Output the (x, y) coordinate of the center of the cell containing the given text.  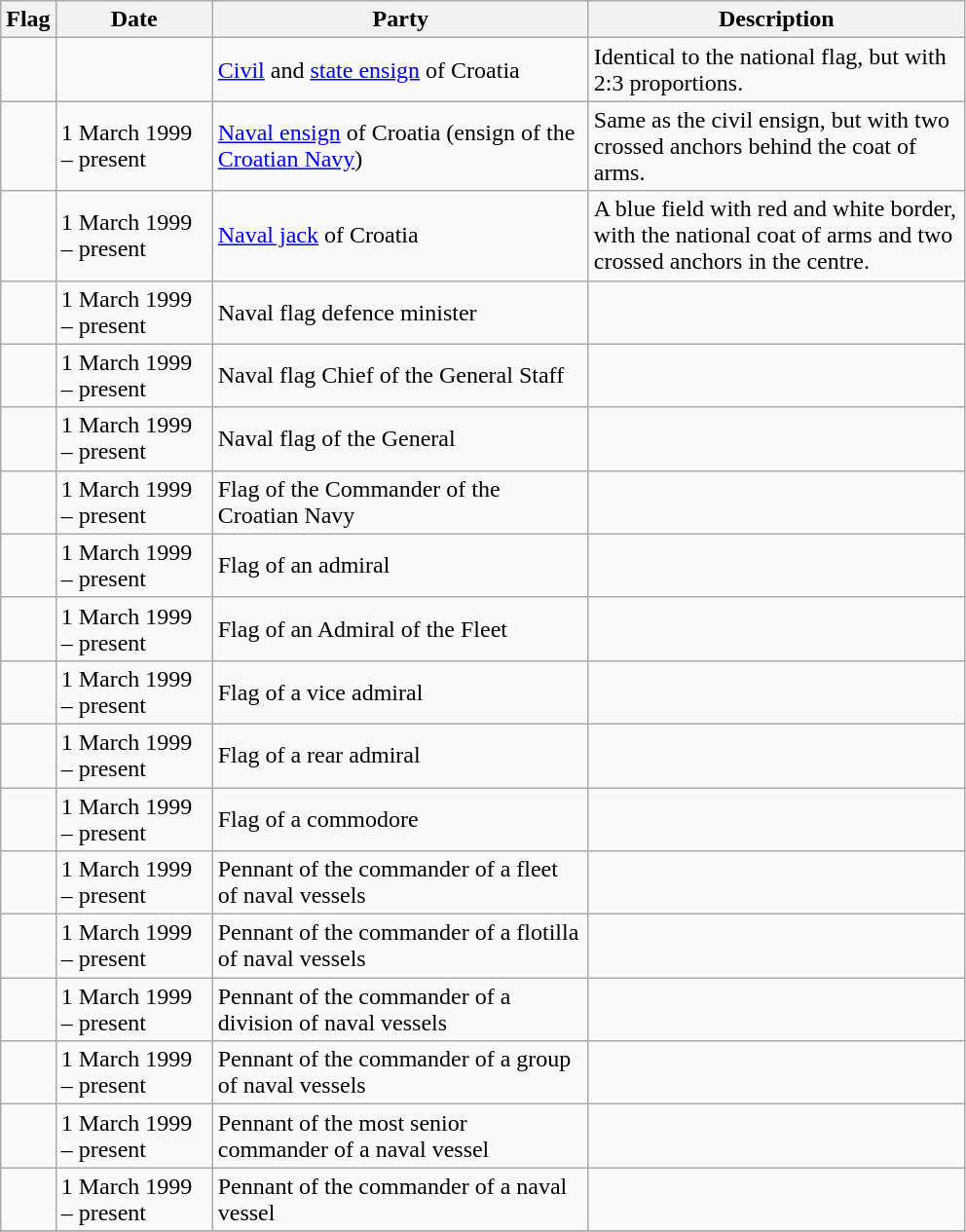
Naval jack of Croatia (400, 236)
Flag of an admiral (400, 565)
Description (776, 19)
Pennant of the commander of a naval vessel (400, 1200)
Naval ensign of Croatia (ensign of the Croatian Navy) (400, 146)
Flag of the Commander of the Croatian Navy (400, 503)
A blue field with red and white border, with the national coat of arms and two crossed anchors in the centre. (776, 236)
Naval flag of the General (400, 438)
Flag of an Admiral of the Fleet (400, 629)
Naval flag defence minister (400, 312)
Naval flag Chief of the General Staff (400, 376)
Pennant of the commander of a division of naval vessels (400, 1009)
Flag of a commodore (400, 818)
Pennant of the commander of a flotilla of naval vessels (400, 947)
Flag of a vice admiral (400, 691)
Date (134, 19)
Same as the civil ensign, but with two crossed anchors behind the coat of arms. (776, 146)
Pennant of the most senior commander of a naval vessel (400, 1136)
Party (400, 19)
Pennant of the commander of a group of naval vessels (400, 1073)
Civil and state ensign of Croatia (400, 70)
Flag (28, 19)
Identical to the national flag, but with 2:3 proportions. (776, 70)
Pennant of the commander of a fleet of naval vessels (400, 882)
Flag of a rear admiral (400, 756)
